Scan for the cell matching the given text and deliver its [x, y] coordinate at center. 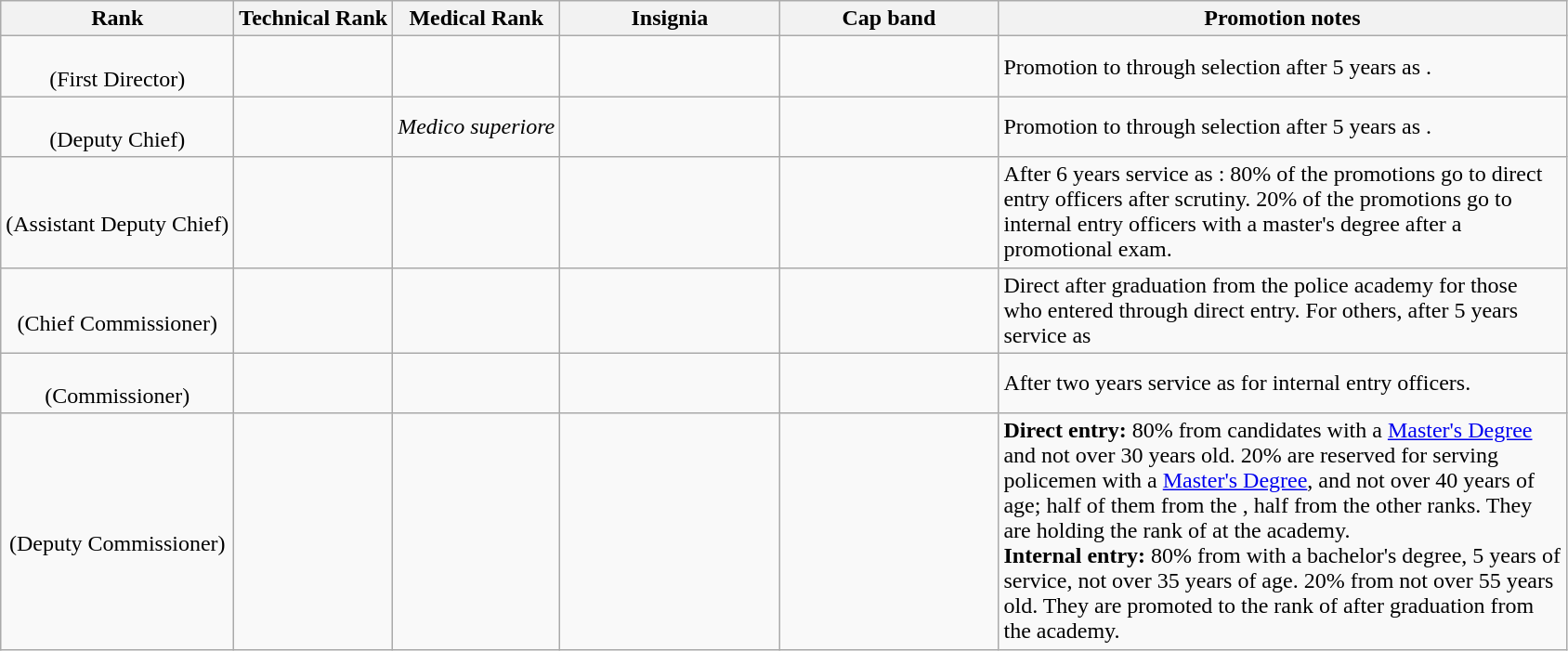
Rank [117, 19]
Cap band [889, 19]
Medical Rank [477, 19]
(Deputy Chief) [117, 126]
(Chief Commissioner) [117, 310]
(Assistant Deputy Chief) [117, 212]
(Deputy Commissioner) [117, 531]
After two years service as for internal entry officers. [1282, 383]
(First Director) [117, 67]
Technical Rank [314, 19]
Promotion notes [1282, 19]
Direct after graduation from the police academy for those who entered through direct entry. For others, after 5 years service as [1282, 310]
(Commissioner) [117, 383]
Medico superiore [477, 126]
Insignia [670, 19]
